Output the (x, y) coordinate of the center of the cell containing the given text.  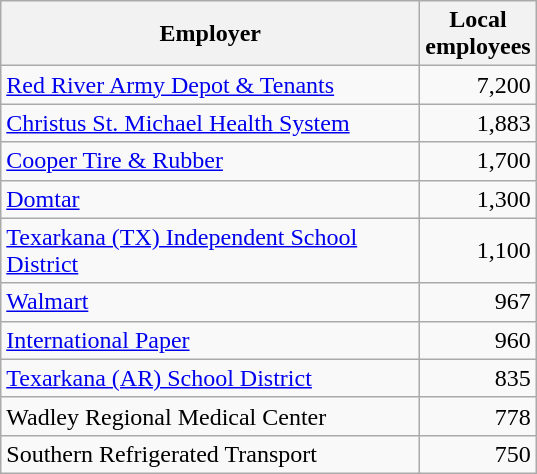
778 (478, 416)
1,300 (478, 199)
Employer (210, 34)
Cooper Tire & Rubber (210, 161)
Red River Army Depot & Tenants (210, 85)
1,883 (478, 123)
967 (478, 302)
Walmart (210, 302)
Local employees (478, 34)
Texarkana (TX) Independent School District (210, 250)
7,200 (478, 85)
Wadley Regional Medical Center (210, 416)
Texarkana (AR) School District (210, 378)
Domtar (210, 199)
960 (478, 340)
International Paper (210, 340)
835 (478, 378)
1,100 (478, 250)
750 (478, 454)
1,700 (478, 161)
Southern Refrigerated Transport (210, 454)
Christus St. Michael Health System (210, 123)
